Return (x, y) of the center of cell containing provided text 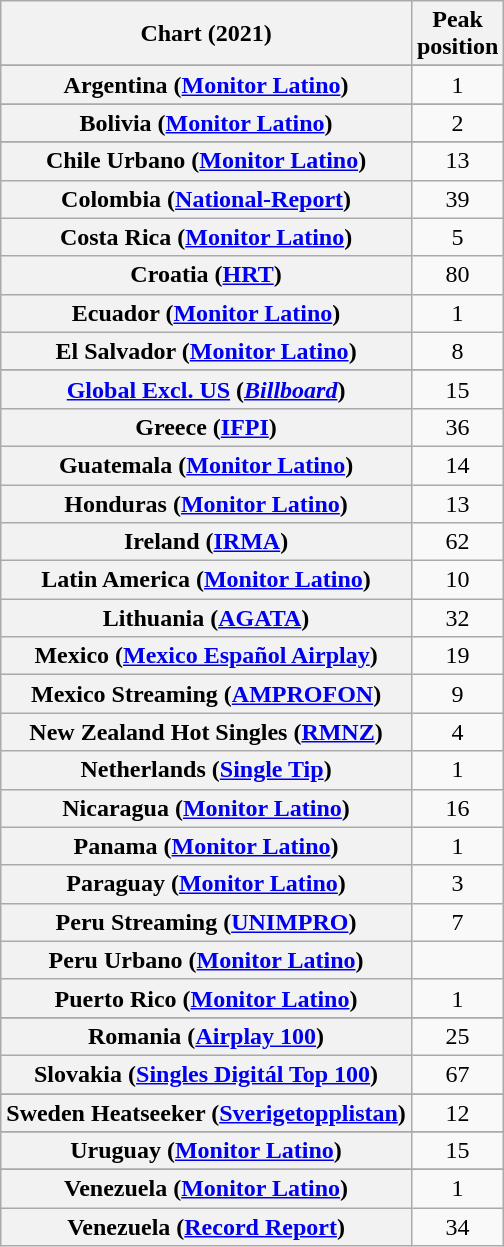
El Salvador (Monitor Latino) (206, 351)
14 (457, 465)
Venezuela (Monitor Latino) (206, 1189)
Chile Urbano (Monitor Latino) (206, 161)
9 (457, 694)
Sweden Heatseeker (Sverigetopplistan) (206, 1113)
34 (457, 1227)
Mexico (Mexico Español Airplay) (206, 656)
Puerto Rico (Monitor Latino) (206, 998)
Panama (Monitor Latino) (206, 846)
10 (457, 580)
8 (457, 351)
12 (457, 1113)
Uruguay (Monitor Latino) (206, 1151)
39 (457, 199)
Slovakia (Singles Digitál Top 100) (206, 1074)
Peru Streaming (UNIMPRO) (206, 922)
Guatemala (Monitor Latino) (206, 465)
Chart (2021) (206, 34)
Latin America (Monitor Latino) (206, 580)
Colombia (National-Report) (206, 199)
Argentina (Monitor Latino) (206, 85)
16 (457, 808)
Mexico Streaming (AMPROFON) (206, 694)
Netherlands (Single Tip) (206, 770)
36 (457, 427)
Peakposition (457, 34)
67 (457, 1074)
Lithuania (AGATA) (206, 618)
New Zealand Hot Singles (RMNZ) (206, 732)
25 (457, 1036)
Honduras (Monitor Latino) (206, 503)
4 (457, 732)
2 (457, 123)
Global Excl. US (Billboard) (206, 389)
3 (457, 884)
Peru Urbano (Monitor Latino) (206, 960)
Greece (IFPI) (206, 427)
7 (457, 922)
80 (457, 275)
Croatia (HRT) (206, 275)
Venezuela (Record Report) (206, 1227)
Romania (Airplay 100) (206, 1036)
Ireland (IRMA) (206, 542)
Paraguay (Monitor Latino) (206, 884)
Ecuador (Monitor Latino) (206, 313)
Nicaragua (Monitor Latino) (206, 808)
Bolivia (Monitor Latino) (206, 123)
Costa Rica (Monitor Latino) (206, 237)
32 (457, 618)
62 (457, 542)
19 (457, 656)
5 (457, 237)
